Find where the given text appears and provide that cell's center as (X, Y) coordinate. 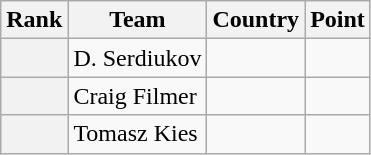
Tomasz Kies (138, 134)
Point (338, 20)
D. Serdiukov (138, 58)
Craig Filmer (138, 96)
Team (138, 20)
Country (256, 20)
Rank (34, 20)
